For the text-containing cell, return its midpoint in (X, Y) coordinate format. 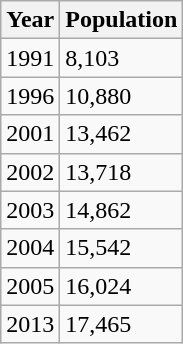
Population (122, 20)
2001 (30, 134)
13,462 (122, 134)
2013 (30, 324)
2005 (30, 286)
1996 (30, 96)
16,024 (122, 286)
15,542 (122, 248)
2004 (30, 248)
Year (30, 20)
14,862 (122, 210)
2002 (30, 172)
8,103 (122, 58)
10,880 (122, 96)
13,718 (122, 172)
2003 (30, 210)
1991 (30, 58)
17,465 (122, 324)
